Output the (x, y) coordinate of the center of the cell containing the given text.  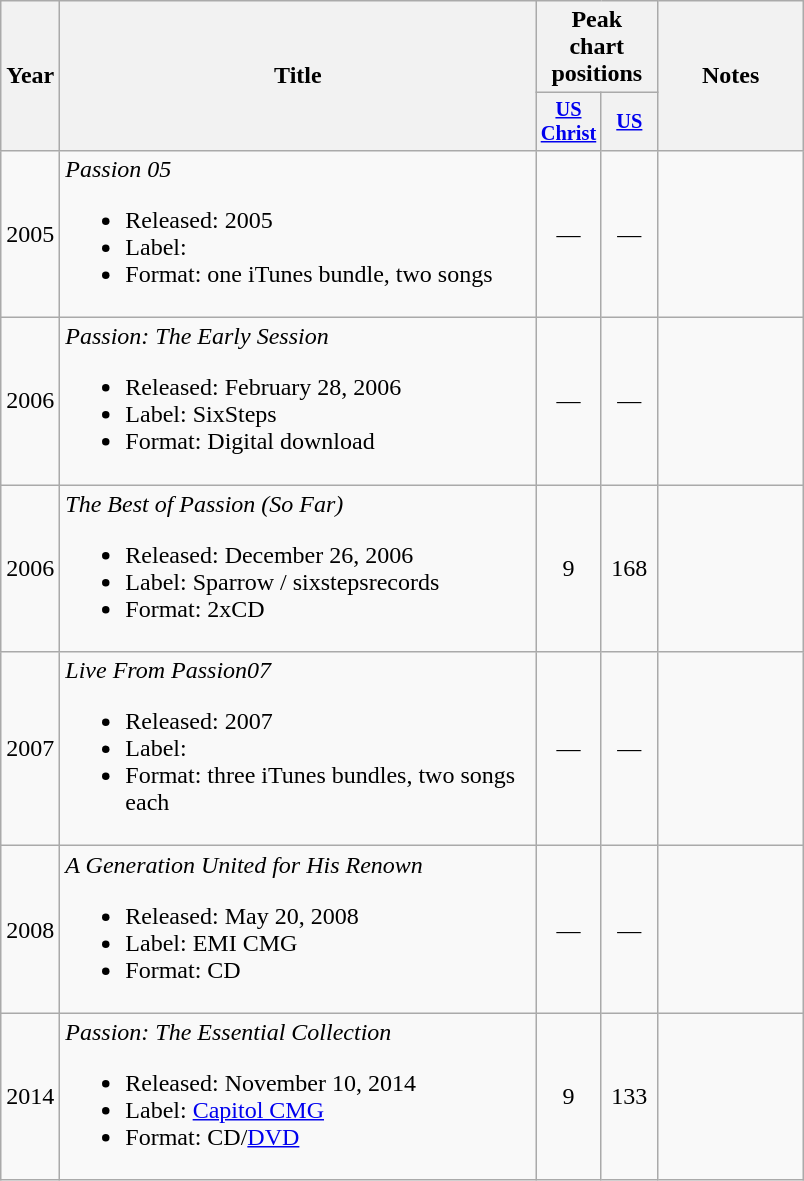
Year (30, 76)
2014 (30, 1096)
133 (630, 1096)
Passion 05Released: 2005Label:Format: one iTunes bundle, two songs (298, 234)
2008 (30, 930)
Peak chart positions (597, 47)
Notes (731, 76)
Passion: The Early SessionReleased: February 28, 2006Label: SixStepsFormat: Digital download (298, 402)
Title (298, 76)
The Best of Passion (So Far)Released: December 26, 2006Label: Sparrow / sixstepsrecordsFormat: 2xCD (298, 568)
2005 (30, 234)
2007 (30, 749)
A Generation United for His RenownReleased: May 20, 2008Label: EMI CMGFormat: CD (298, 930)
USChrist (568, 122)
US (630, 122)
168 (630, 568)
Passion: The Essential CollectionReleased: November 10, 2014Label: Capitol CMGFormat: CD/DVD (298, 1096)
Live From Passion07Released: 2007Label:Format: three iTunes bundles, two songs each (298, 749)
